For the text-containing cell, return its midpoint in (x, y) coordinate format. 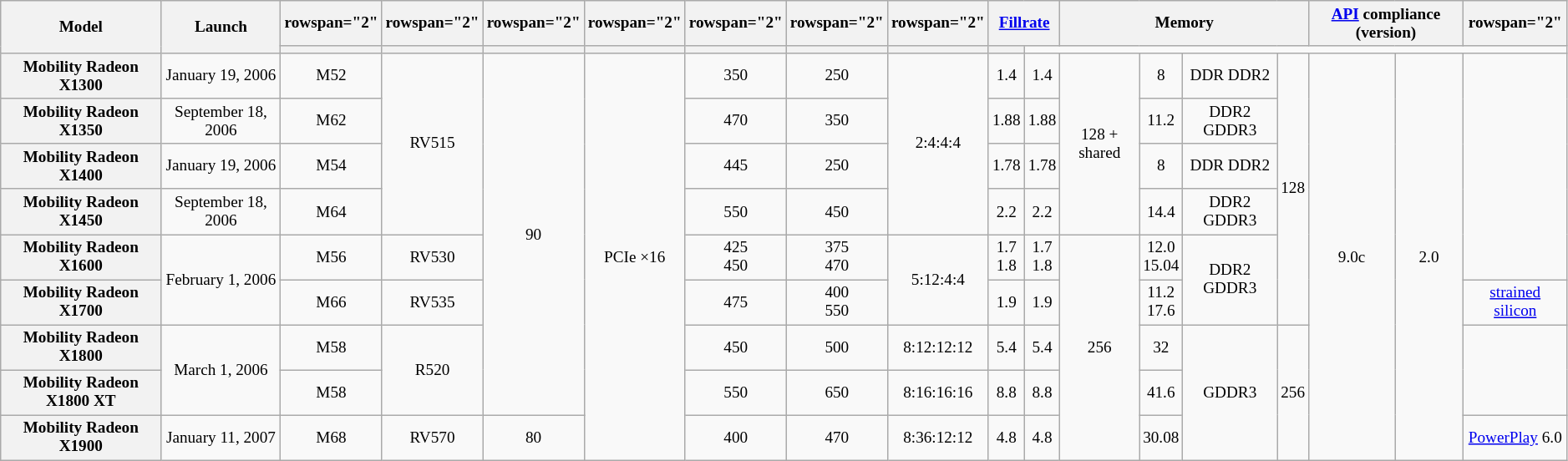
RV515 (433, 144)
DDR2GDDR3 (1230, 279)
2:4:4:4 (937, 144)
8:12:12:12 (937, 347)
Mobility Radeon X1450 (81, 211)
11.217.6 (1161, 302)
5:12:4:4 (937, 279)
375470 (837, 256)
128 + shared (1099, 144)
425450 (735, 256)
January 11, 2007 (221, 438)
475 (735, 302)
11.2 (1161, 121)
March 1, 2006 (221, 370)
M52 (331, 76)
400550 (837, 302)
400 (735, 438)
Model (81, 27)
strained silicon (1515, 302)
Launch (221, 27)
M64 (331, 211)
445 (735, 166)
PowerPlay 6.0 (1515, 438)
M54 (331, 166)
R520 (433, 370)
12.015.04 (1161, 256)
Mobility Radeon X1800 XT (81, 393)
February 1, 2006 (221, 279)
Memory (1185, 23)
32 (1161, 347)
128 (1293, 189)
RV570 (433, 438)
Mobility Radeon X1900 (81, 438)
Mobility Radeon X1800 (81, 347)
M68 (331, 438)
Mobility Radeon X1400 (81, 166)
GDDR3 (1230, 393)
650 (837, 393)
M66 (331, 302)
500 (837, 347)
Mobility Radeon X1700 (81, 302)
30.08 (1161, 438)
Fillrate (1024, 23)
Mobility Radeon X1600 (81, 256)
M56 (331, 256)
8:36:12:12 (937, 438)
RV535 (433, 302)
80 (533, 438)
9.0c (1352, 257)
2.0 (1429, 257)
M62 (331, 121)
PCIe ×16 (635, 257)
14.4 (1161, 211)
8:16:16:16 (937, 393)
90 (533, 234)
RV530 (433, 256)
Mobility Radeon X1300 (81, 76)
Mobility Radeon X1350 (81, 121)
API compliance (version) (1387, 23)
41.6 (1161, 393)
